Determine the (x, y) coordinate at the center of the cell enclosing the given text.  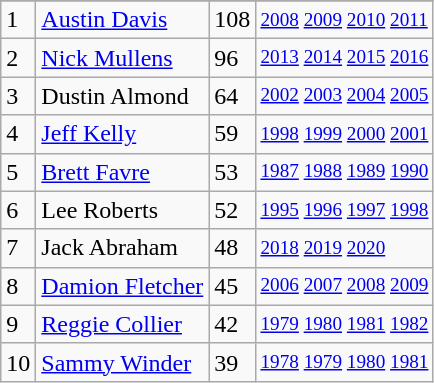
1987 1988 1989 1990 (344, 172)
6 (18, 210)
5 (18, 172)
2002 2003 2004 2005 (344, 96)
7 (18, 248)
3 (18, 96)
2 (18, 58)
4 (18, 134)
1 (18, 20)
45 (232, 286)
96 (232, 58)
1998 1999 2000 2001 (344, 134)
42 (232, 324)
Lee Roberts (122, 210)
39 (232, 362)
48 (232, 248)
53 (232, 172)
Brett Favre (122, 172)
Jeff Kelly (122, 134)
2013 2014 2015 2016 (344, 58)
Damion Fletcher (122, 286)
Reggie Collier (122, 324)
8 (18, 286)
2008 2009 2010 2011 (344, 20)
Nick Mullens (122, 58)
Dustin Almond (122, 96)
64 (232, 96)
Sammy Winder (122, 362)
Austin Davis (122, 20)
59 (232, 134)
1979 1980 1981 1982 (344, 324)
1978 1979 1980 1981 (344, 362)
2006 2007 2008 2009 (344, 286)
9 (18, 324)
2018 2019 2020 (344, 248)
1995 1996 1997 1998 (344, 210)
108 (232, 20)
10 (18, 362)
52 (232, 210)
Jack Abraham (122, 248)
